Determine the (X, Y) coordinate at the center of the cell enclosing the given text.  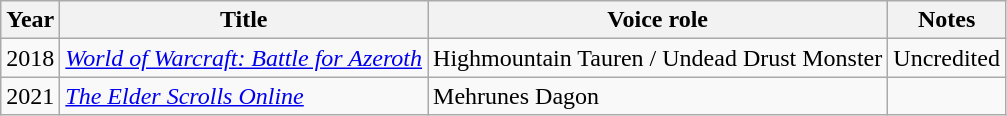
2021 (30, 96)
Title (244, 20)
Notes (947, 20)
Year (30, 20)
The Elder Scrolls Online (244, 96)
Mehrunes Dagon (658, 96)
Highmountain Tauren / Undead Drust Monster (658, 58)
World of Warcraft: Battle for Azeroth (244, 58)
Voice role (658, 20)
Uncredited (947, 58)
2018 (30, 58)
